Find where the given text appears and provide that cell's center as (x, y) coordinate. 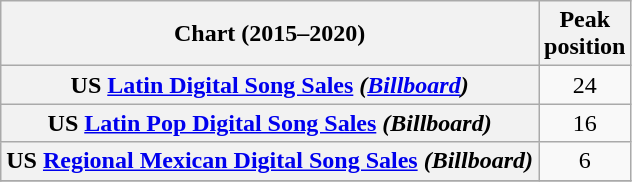
US Regional Mexican Digital Song Sales (Billboard) (270, 161)
24 (584, 85)
US Latin Pop Digital Song Sales (Billboard) (270, 123)
US Latin Digital Song Sales (Billboard) (270, 85)
Chart (2015–2020) (270, 34)
16 (584, 123)
6 (584, 161)
Peakposition (584, 34)
